Provide the [X, Y] coordinate of the cell's center where the given text is located.  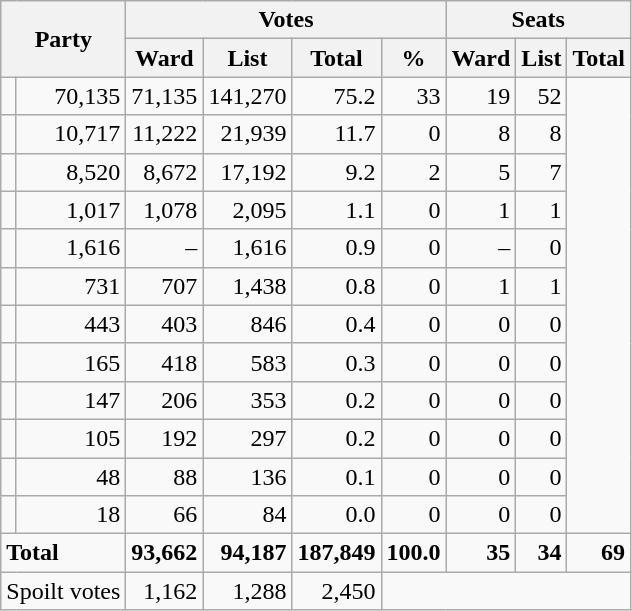
93,662 [164, 553]
192 [164, 438]
71,135 [164, 96]
52 [542, 96]
187,849 [336, 553]
48 [70, 477]
297 [248, 438]
84 [248, 515]
1,288 [248, 591]
11.7 [336, 134]
Spoilt votes [64, 591]
1,162 [164, 591]
33 [414, 96]
136 [248, 477]
403 [164, 324]
7 [542, 172]
21,939 [248, 134]
0.3 [336, 362]
5 [481, 172]
66 [164, 515]
88 [164, 477]
34 [542, 553]
731 [70, 286]
Votes [286, 20]
35 [481, 553]
105 [70, 438]
70,135 [70, 96]
443 [70, 324]
8,520 [70, 172]
707 [164, 286]
10,717 [70, 134]
147 [70, 400]
2,095 [248, 210]
11,222 [164, 134]
141,270 [248, 96]
94,187 [248, 553]
Seats [538, 20]
1,078 [164, 210]
165 [70, 362]
19 [481, 96]
9.2 [336, 172]
206 [164, 400]
0.1 [336, 477]
846 [248, 324]
Party [64, 39]
0.0 [336, 515]
418 [164, 362]
353 [248, 400]
% [414, 58]
100.0 [414, 553]
75.2 [336, 96]
1.1 [336, 210]
18 [70, 515]
8,672 [164, 172]
0.4 [336, 324]
1,017 [70, 210]
1,438 [248, 286]
69 [599, 553]
0.8 [336, 286]
2,450 [336, 591]
2 [414, 172]
17,192 [248, 172]
583 [248, 362]
0.9 [336, 248]
